Search for the cell housing the specified text and yield its [X, Y] center coordinate. 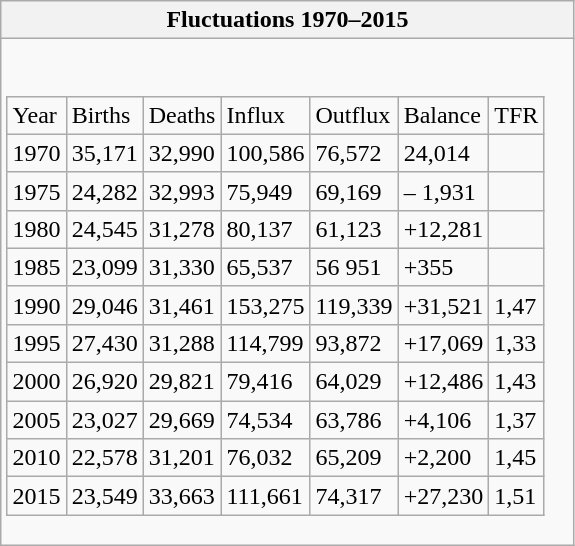
31,330 [182, 267]
1,43 [516, 382]
1985 [36, 267]
+12,486 [444, 382]
Deaths [182, 115]
2000 [36, 382]
27,430 [104, 343]
1,45 [516, 458]
31,201 [182, 458]
24,014 [444, 153]
23,027 [104, 420]
111,661 [266, 496]
31,278 [182, 229]
76,032 [266, 458]
24,282 [104, 191]
Outflux [354, 115]
+27,230 [444, 496]
1,47 [516, 305]
79,416 [266, 382]
Influx [266, 115]
1990 [36, 305]
65,537 [266, 267]
63,786 [354, 420]
65,209 [354, 458]
31,461 [182, 305]
TFR [516, 115]
153,275 [266, 305]
Fluctuations 1970–2015 [288, 20]
1,37 [516, 420]
33,663 [182, 496]
76,572 [354, 153]
+12,281 [444, 229]
75,949 [266, 191]
74,317 [354, 496]
+31,521 [444, 305]
29,821 [182, 382]
31,288 [182, 343]
32,990 [182, 153]
93,872 [354, 343]
Births [104, 115]
+4,106 [444, 420]
69,169 [354, 191]
100,586 [266, 153]
1,33 [516, 343]
22,578 [104, 458]
1970 [36, 153]
+17,069 [444, 343]
1975 [36, 191]
80,137 [266, 229]
32,993 [182, 191]
61,123 [354, 229]
+2,200 [444, 458]
23,549 [104, 496]
1,51 [516, 496]
26,920 [104, 382]
2010 [36, 458]
23,099 [104, 267]
24,545 [104, 229]
Balance [444, 115]
56 951 [354, 267]
35,171 [104, 153]
114,799 [266, 343]
29,046 [104, 305]
Year [36, 115]
1995 [36, 343]
29,669 [182, 420]
+355 [444, 267]
2005 [36, 420]
119,339 [354, 305]
64,029 [354, 382]
1980 [36, 229]
– 1,931 [444, 191]
2015 [36, 496]
74,534 [266, 420]
